Extract the (x, y) coordinate from the center of the cell holding the provided text.  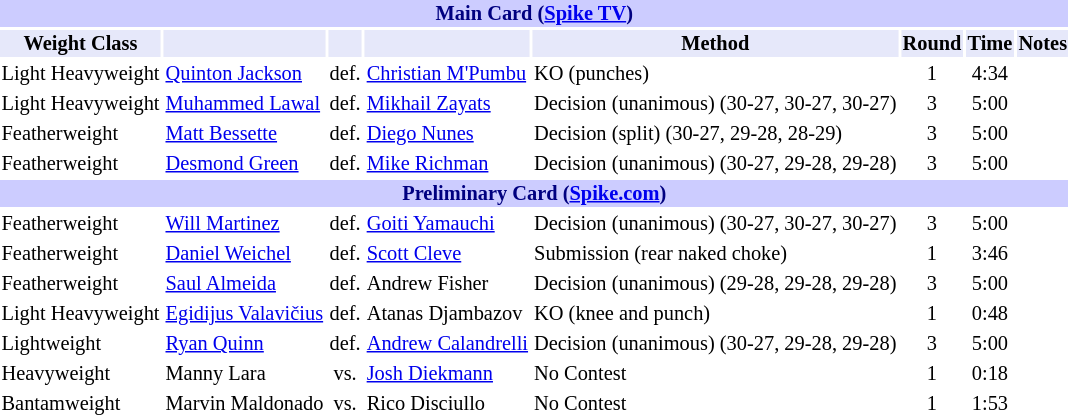
Egidijus Valavičius (244, 314)
No Contest (716, 374)
KO (knee and punch) (716, 314)
Decision (split) (30-27, 29-28, 28-29) (716, 134)
Atanas Djambazov (447, 314)
Quinton Jackson (244, 74)
Time (990, 44)
Decision (unanimous) (29-28, 29-28, 29-28) (716, 284)
Scott Cleve (447, 254)
Heavyweight (80, 374)
Mike Richman (447, 164)
Method (716, 44)
Goiti Yamauchi (447, 224)
Lightweight (80, 344)
Andrew Fisher (447, 284)
Submission (rear naked choke) (716, 254)
Weight Class (80, 44)
KO (punches) (716, 74)
3:46 (990, 254)
0:48 (990, 314)
Andrew Calandrelli (447, 344)
Christian M'Pumbu (447, 74)
0:18 (990, 374)
Mikhail Zayats (447, 104)
Daniel Weichel (244, 254)
Ryan Quinn (244, 344)
Saul Almeida (244, 284)
Josh Diekmann (447, 374)
Will Martinez (244, 224)
Matt Bessette (244, 134)
Diego Nunes (447, 134)
4:34 (990, 74)
Round (932, 44)
vs. (345, 374)
Manny Lara (244, 374)
Muhammed Lawal (244, 104)
Desmond Green (244, 164)
